Extract the [X, Y] coordinate from the center of the cell holding the provided text.  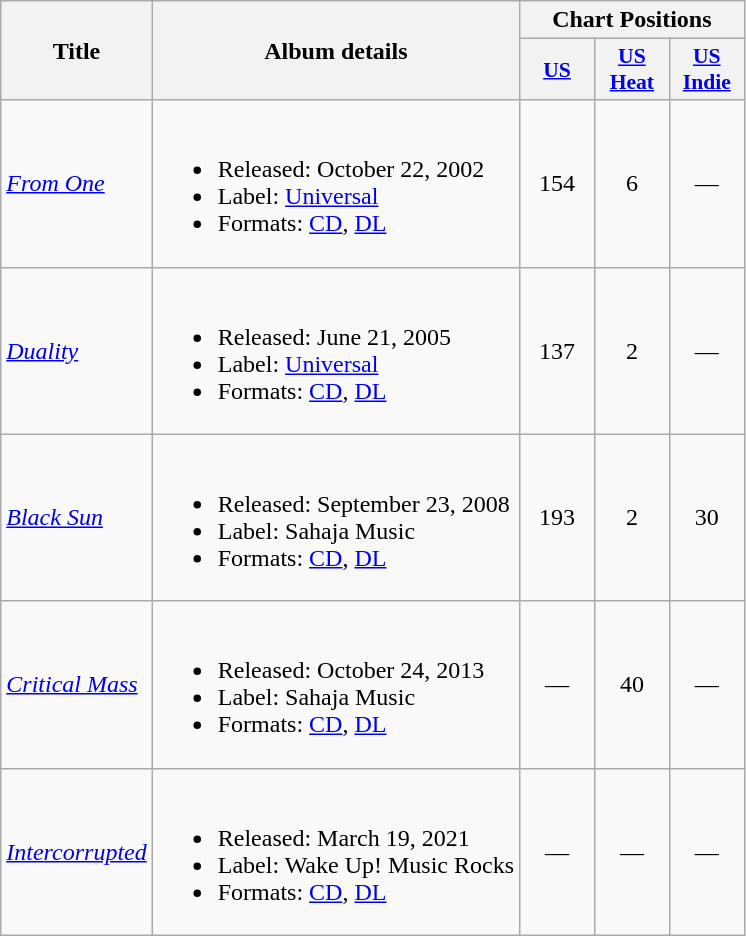
US Indie [706, 70]
Album details [336, 50]
From One [76, 184]
Released: October 22, 2002Label: UniversalFormats: CD, DL [336, 184]
Released: March 19, 2021Label: Wake Up! Music RocksFormats: CD, DL [336, 852]
US [558, 70]
40 [632, 684]
Black Sun [76, 518]
6 [632, 184]
154 [558, 184]
193 [558, 518]
US Heat [632, 70]
137 [558, 350]
Title [76, 50]
Duality [76, 350]
Released: October 24, 2013Label: Sahaja MusicFormats: CD, DL [336, 684]
Critical Mass [76, 684]
Chart Positions [632, 20]
30 [706, 518]
Released: June 21, 2005Label: UniversalFormats: CD, DL [336, 350]
Intercorrupted [76, 852]
Released: September 23, 2008Label: Sahaja MusicFormats: CD, DL [336, 518]
